Find where the given text appears and provide that cell's center as (x, y) coordinate. 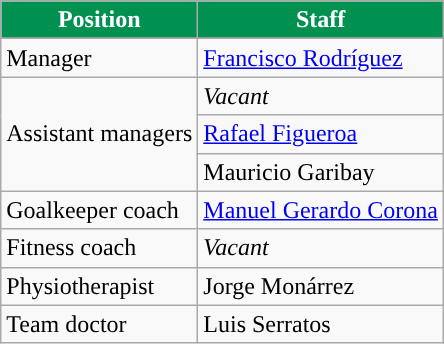
Team doctor (100, 324)
Manuel Gerardo Corona (321, 210)
Physiotherapist (100, 286)
Position (100, 20)
Fitness coach (100, 248)
Mauricio Garibay (321, 172)
Rafael Figueroa (321, 134)
Jorge Monárrez (321, 286)
Staff (321, 20)
Francisco Rodríguez (321, 58)
Luis Serratos (321, 324)
Manager (100, 58)
Goalkeeper coach (100, 210)
Assistant managers (100, 134)
